Search for the cell housing the specified text and yield its [x, y] center coordinate. 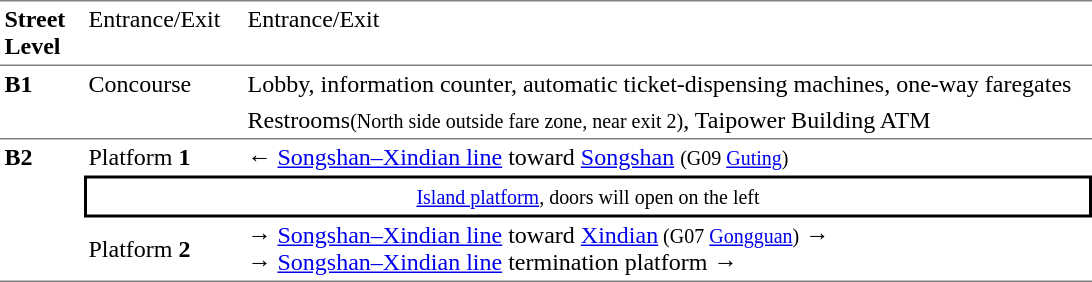
Lobby, information counter, automatic ticket-dispensing machines, one-way faregates [668, 84]
← Songshan–Xindian line toward Songshan (G09 Guting) [668, 158]
Platform 1 [164, 158]
Concourse [164, 103]
→ Songshan–Xindian line toward Xindian (G07 Gongguan) →→ Songshan–Xindian line termination platform → [668, 250]
B2 [42, 211]
B1 [42, 103]
Street Level [42, 33]
Platform 2 [164, 250]
Island platform, doors will open on the left [588, 197]
Restrooms(North side outside fare zone, near exit 2), Taipower Building ATM [668, 121]
